Find where the given text appears and provide that cell's center as (X, Y) coordinate. 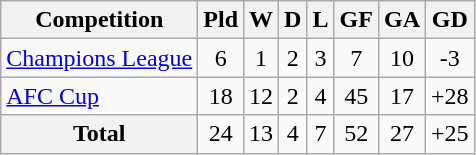
12 (262, 96)
+28 (450, 96)
24 (221, 134)
17 (402, 96)
Total (100, 134)
45 (356, 96)
L (320, 20)
6 (221, 58)
18 (221, 96)
Pld (221, 20)
Competition (100, 20)
13 (262, 134)
-3 (450, 58)
1 (262, 58)
GF (356, 20)
10 (402, 58)
GA (402, 20)
Champions League (100, 58)
27 (402, 134)
W (262, 20)
GD (450, 20)
AFC Cup (100, 96)
D (293, 20)
52 (356, 134)
3 (320, 58)
+25 (450, 134)
